Identify which cell holds the provided text, then report its [X, Y] central coordinate. 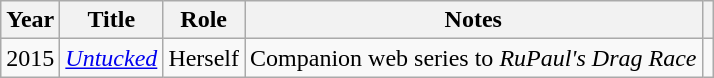
Role [204, 20]
Notes [474, 20]
Title [112, 20]
Herself [204, 58]
Companion web series to RuPaul's Drag Race [474, 58]
Untucked [112, 58]
Year [30, 20]
2015 [30, 58]
